Identify which cell holds the provided text, then report its [X, Y] central coordinate. 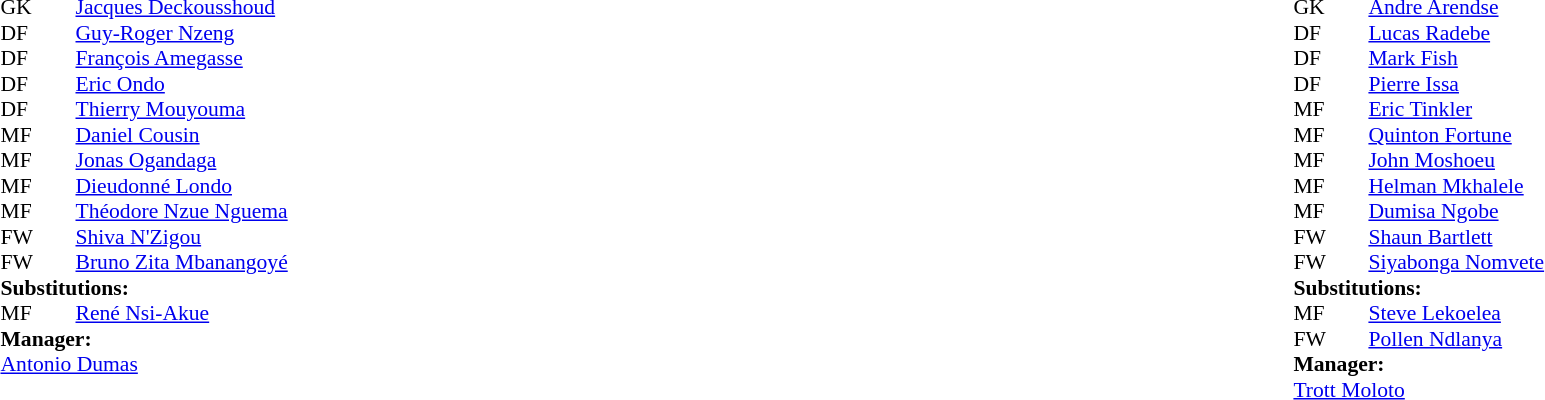
Jonas Ogandaga [182, 161]
François Amegasse [182, 59]
Eric Ondo [182, 84]
Dumisa Ngobe [1456, 211]
Pierre Issa [1456, 84]
Pollen Ndlanya [1456, 339]
Shiva N'Zigou [182, 237]
John Moshoeu [1456, 161]
Siyabonga Nomvete [1456, 263]
Théodore Nzue Nguema [182, 211]
Steve Lekoelea [1456, 313]
Mark Fish [1456, 59]
Guy-Roger Nzeng [182, 33]
Bruno Zita Mbanangoyé [182, 263]
Thierry Mouyouma [182, 109]
Antonio Dumas [144, 365]
Dieudonné Londo [182, 186]
Daniel Cousin [182, 135]
Helman Mkhalele [1456, 186]
Eric Tinkler [1456, 109]
Lucas Radebe [1456, 33]
Quinton Fortune [1456, 135]
Shaun Bartlett [1456, 237]
René Nsi-Akue [182, 313]
